Determine the (x, y) coordinate at the center of the cell enclosing the given text.  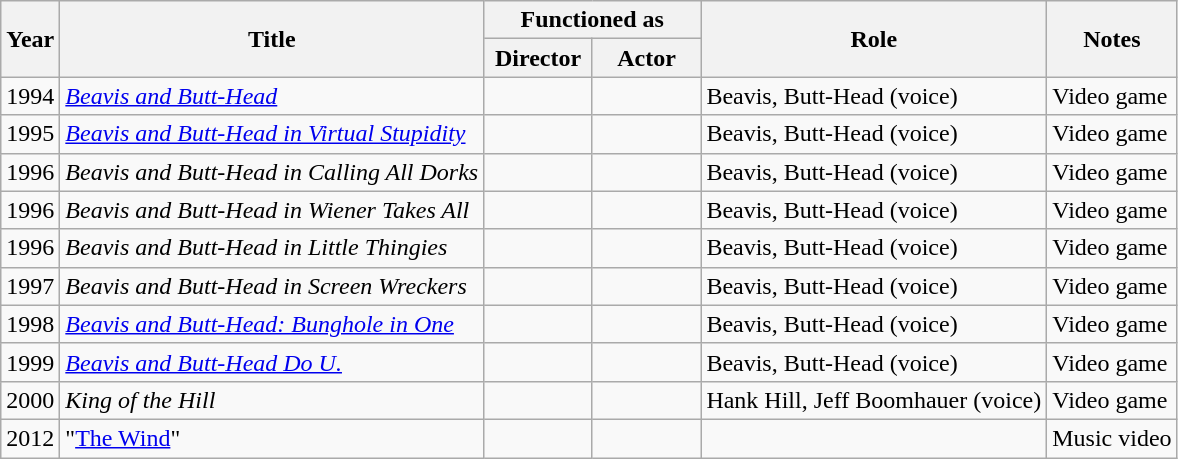
2000 (30, 400)
Actor (646, 58)
King of the Hill (272, 400)
2012 (30, 438)
Beavis and Butt-Head in Screen Wreckers (272, 286)
Director (538, 58)
1995 (30, 134)
Notes (1112, 39)
Beavis and Butt-Head: Bunghole in One (272, 324)
Music video (1112, 438)
1998 (30, 324)
"The Wind" (272, 438)
1999 (30, 362)
Beavis and Butt-Head in Wiener Takes All (272, 210)
1997 (30, 286)
Beavis and Butt-Head (272, 96)
Year (30, 39)
Hank Hill, Jeff Boomhauer (voice) (874, 400)
1994 (30, 96)
Title (272, 39)
Beavis and Butt-Head in Virtual Stupidity (272, 134)
Role (874, 39)
Functioned as (592, 20)
Beavis and Butt-Head in Little Thingies (272, 248)
Beavis and Butt-Head Do U. (272, 362)
Beavis and Butt-Head in Calling All Dorks (272, 172)
